Determine the [X, Y] coordinate at the center of the cell enclosing the given text.  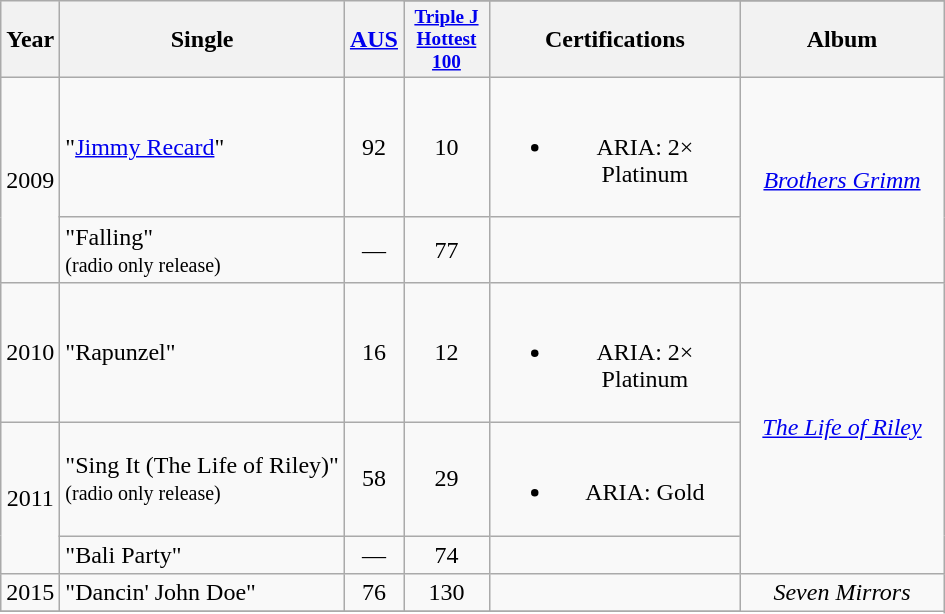
Album [842, 40]
16 [374, 353]
ARIA: Gold [614, 480]
2009 [30, 180]
77 [447, 250]
Year [30, 40]
Triple J Hottest 100 [447, 40]
"Jimmy Recard" [202, 147]
Brothers Grimm [842, 180]
Seven Mirrors [842, 593]
12 [447, 353]
"Bali Party" [202, 555]
130 [447, 593]
AUS [374, 40]
76 [374, 593]
10 [447, 147]
Certifications [614, 40]
58 [374, 480]
74 [447, 555]
Single [202, 40]
"Dancin' John Doe" [202, 593]
"Sing It (The Life of Riley)" (radio only release) [202, 480]
92 [374, 147]
2015 [30, 593]
29 [447, 480]
"Rapunzel" [202, 353]
The Life of Riley [842, 428]
"Falling" (radio only release) [202, 250]
2010 [30, 353]
2011 [30, 498]
